For the text-containing cell, return its midpoint in [X, Y] coordinate format. 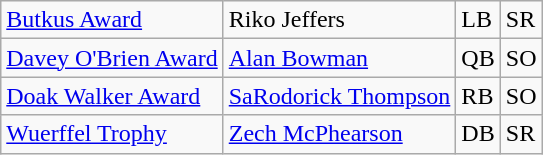
Butkus Award [112, 20]
Doak Walker Award [112, 96]
RB [478, 96]
Alan Bowman [340, 58]
DB [478, 134]
Zech McPhearson [340, 134]
Wuerffel Trophy [112, 134]
Riko Jeffers [340, 20]
SaRodorick Thompson [340, 96]
LB [478, 20]
QB [478, 58]
Davey O'Brien Award [112, 58]
